Scan for the cell matching the given text and deliver its (x, y) coordinate at center. 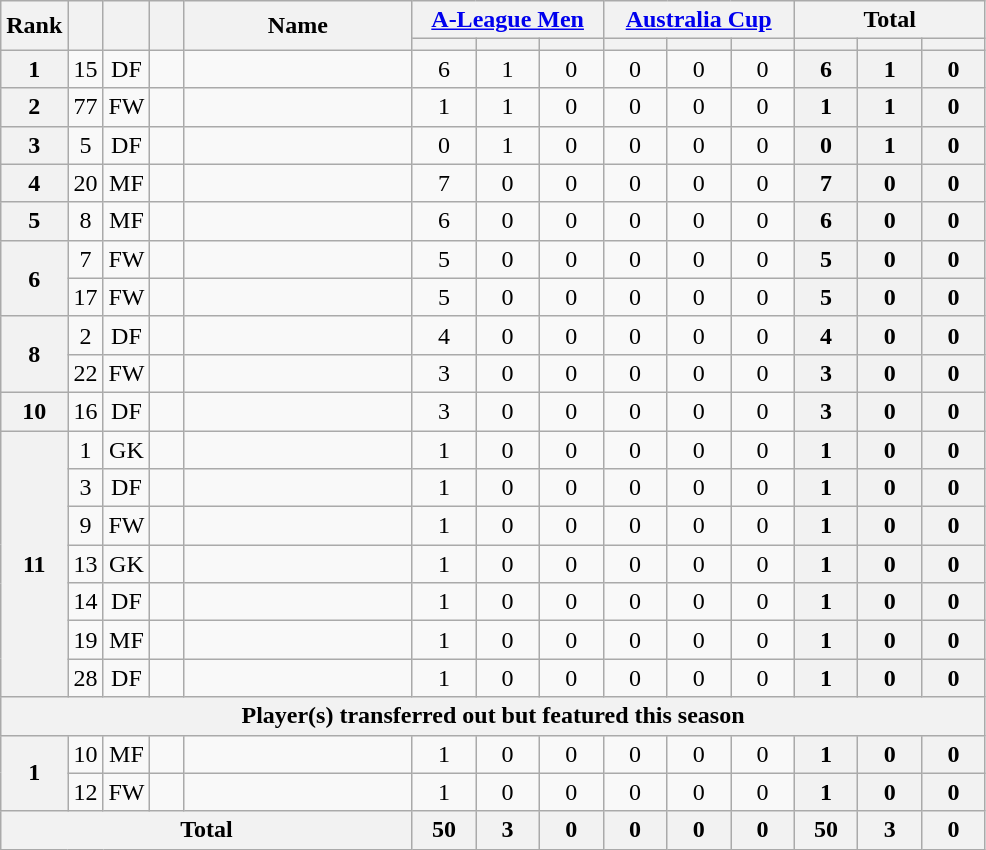
11 (34, 563)
28 (86, 678)
Name (298, 26)
15 (86, 69)
Rank (34, 26)
12 (86, 792)
20 (86, 183)
77 (86, 107)
A-League Men (508, 20)
17 (86, 297)
Player(s) transferred out but featured this season (494, 716)
14 (86, 602)
22 (86, 373)
13 (86, 564)
19 (86, 640)
9 (86, 526)
Australia Cup (698, 20)
16 (86, 411)
